Extract the (X, Y) coordinate from the center of the cell holding the provided text.  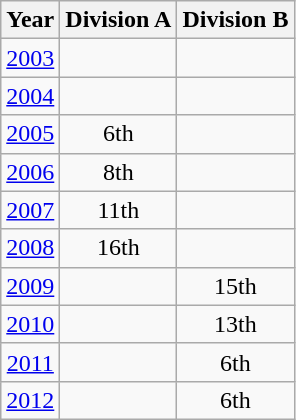
2004 (30, 96)
2007 (30, 210)
15th (236, 286)
2005 (30, 134)
2009 (30, 286)
2003 (30, 58)
Year (30, 20)
2012 (30, 400)
2010 (30, 324)
16th (118, 248)
13th (236, 324)
Division B (236, 20)
2011 (30, 362)
2008 (30, 248)
8th (118, 172)
Division A (118, 20)
11th (118, 210)
2006 (30, 172)
